Return the (x, y) coordinate for the center point of the cell that contains the specified text.  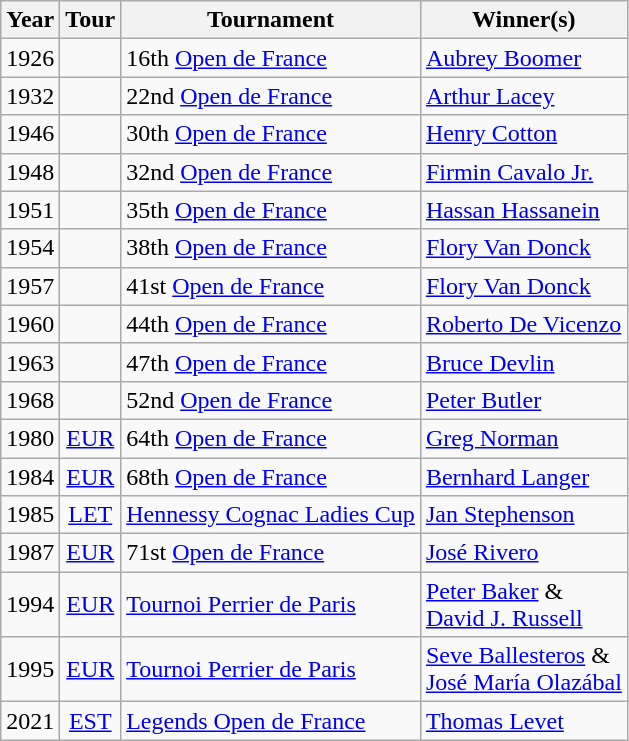
José Rivero (524, 553)
Greg Norman (524, 438)
41st Open de France (271, 286)
1957 (30, 286)
Tournament (271, 20)
Jan Stephenson (524, 515)
Legends Open de France (271, 721)
Henry Cotton (524, 134)
1954 (30, 248)
64th Open de France (271, 438)
1984 (30, 477)
Arthur Lacey (524, 96)
35th Open de France (271, 210)
Aubrey Boomer (524, 58)
Peter Butler (524, 400)
Thomas Levet (524, 721)
1987 (30, 553)
44th Open de France (271, 324)
Tour (90, 20)
Seve Ballesteros & José María Olazábal (524, 670)
52nd Open de France (271, 400)
1948 (30, 172)
1994 (30, 604)
1932 (30, 96)
Hassan Hassanein (524, 210)
Bernhard Langer (524, 477)
47th Open de France (271, 362)
1926 (30, 58)
LET (90, 515)
71st Open de France (271, 553)
22nd Open de France (271, 96)
Year (30, 20)
Bruce Devlin (524, 362)
Winner(s) (524, 20)
1980 (30, 438)
1995 (30, 670)
1946 (30, 134)
30th Open de France (271, 134)
1968 (30, 400)
1985 (30, 515)
1963 (30, 362)
38th Open de France (271, 248)
32nd Open de France (271, 172)
Firmin Cavalo Jr. (524, 172)
2021 (30, 721)
1960 (30, 324)
Hennessy Cognac Ladies Cup (271, 515)
EST (90, 721)
16th Open de France (271, 58)
68th Open de France (271, 477)
Roberto De Vicenzo (524, 324)
Peter Baker & David J. Russell (524, 604)
1951 (30, 210)
